Scan for the cell matching the given text and deliver its [x, y] coordinate at center. 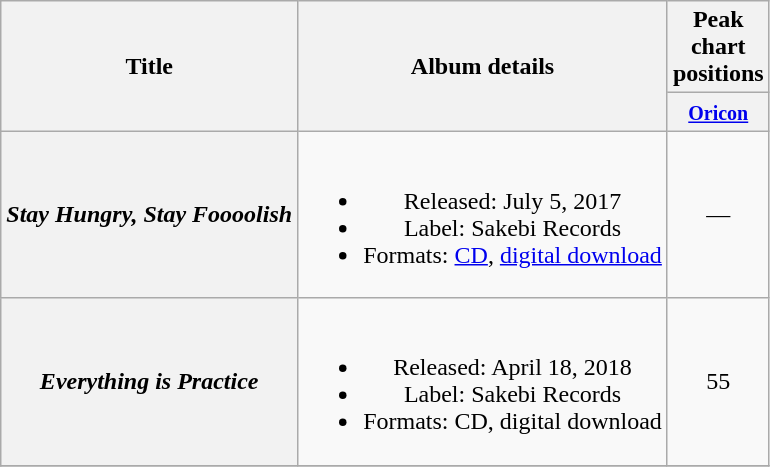
Oricon [718, 112]
Stay Hungry, Stay Foooolish [150, 214]
Peak chart positions [718, 47]
Released: April 18, 2018Label: Sakebi RecordsFormats: CD, digital download [483, 382]
Released: July 5, 2017Label: Sakebi RecordsFormats: CD, digital download [483, 214]
Album details [483, 66]
Everything is Practice [150, 382]
55 [718, 382]
Title [150, 66]
— [718, 214]
